Determine the [X, Y] coordinate at the center of the cell enclosing the given text.  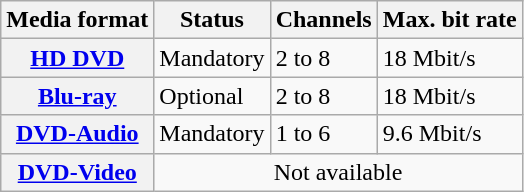
9.6 Mbit/s [450, 134]
HD DVD [78, 58]
Blu-ray [78, 96]
Media format [78, 20]
Max. bit rate [450, 20]
Optional [212, 96]
Channels [324, 20]
Status [212, 20]
DVD-Audio [78, 134]
DVD-Video [78, 172]
Not available [338, 172]
1 to 6 [324, 134]
